Identify which cell holds the provided text, then report its [X, Y] central coordinate. 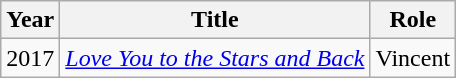
Love You to the Stars and Back [215, 58]
Role [413, 20]
2017 [30, 58]
Year [30, 20]
Title [215, 20]
Vincent [413, 58]
